Identify which cell holds the provided text, then report its [X, Y] central coordinate. 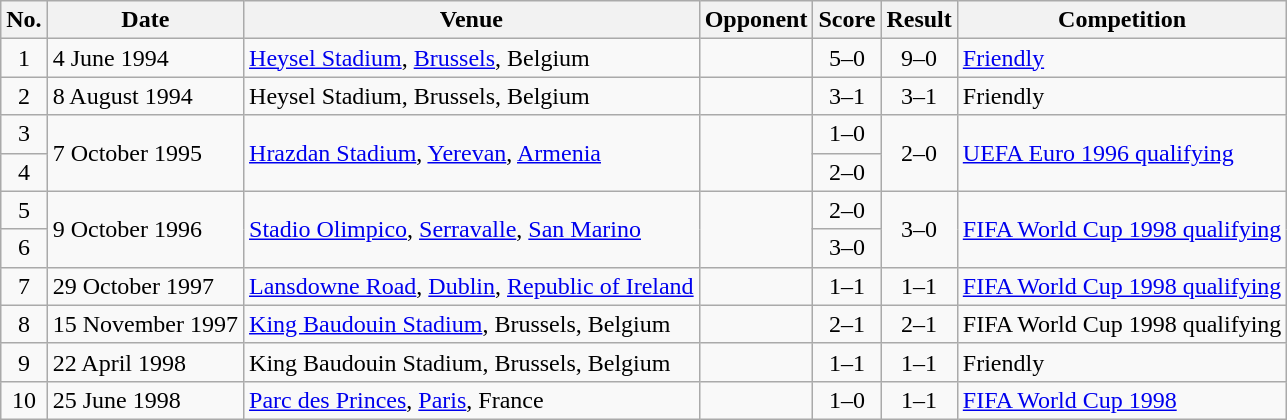
Competition [1122, 20]
Parc des Princes, Paris, France [472, 400]
Result [919, 20]
3 [24, 134]
Stadio Olimpico, Serravalle, San Marino [472, 229]
6 [24, 248]
5 [24, 210]
8 [24, 324]
Hrazdan Stadium, Yerevan, Armenia [472, 153]
FIFA World Cup 1998 [1122, 400]
25 June 1998 [145, 400]
4 [24, 172]
7 October 1995 [145, 153]
1 [24, 58]
2 [24, 96]
29 October 1997 [145, 286]
Opponent [756, 20]
Venue [472, 20]
7 [24, 286]
10 [24, 400]
8 August 1994 [145, 96]
22 April 1998 [145, 362]
9–0 [919, 58]
UEFA Euro 1996 qualifying [1122, 153]
No. [24, 20]
9 October 1996 [145, 229]
5–0 [847, 58]
15 November 1997 [145, 324]
Date [145, 20]
4 June 1994 [145, 58]
Lansdowne Road, Dublin, Republic of Ireland [472, 286]
Score [847, 20]
9 [24, 362]
